Capture the cell that displays the provided text and extract its [x, y] central coordinate. 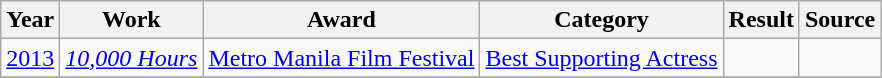
Metro Manila Film Festival [342, 58]
Category [602, 20]
2013 [30, 58]
Award [342, 20]
Source [840, 20]
Result [761, 20]
Best Supporting Actress [602, 58]
Work [132, 20]
Year [30, 20]
10,000 Hours [132, 58]
